Extract the (X, Y) coordinate from the center of the cell holding the provided text.  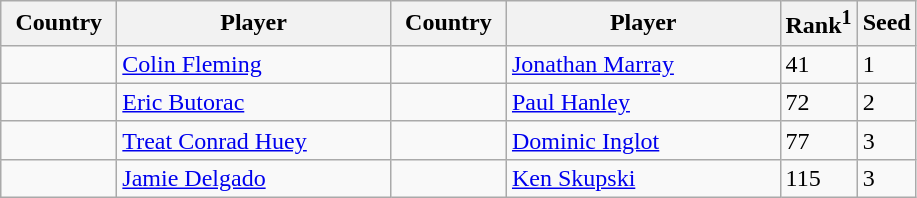
77 (818, 140)
Rank1 (818, 24)
72 (818, 102)
Paul Hanley (643, 102)
115 (818, 178)
Seed (886, 24)
Dominic Inglot (643, 140)
Ken Skupski (643, 178)
Jonathan Marray (643, 64)
Treat Conrad Huey (254, 140)
41 (818, 64)
Colin Fleming (254, 64)
2 (886, 102)
Jamie Delgado (254, 178)
Eric Butorac (254, 102)
1 (886, 64)
